Identify which cell holds the provided text, then report its [x, y] central coordinate. 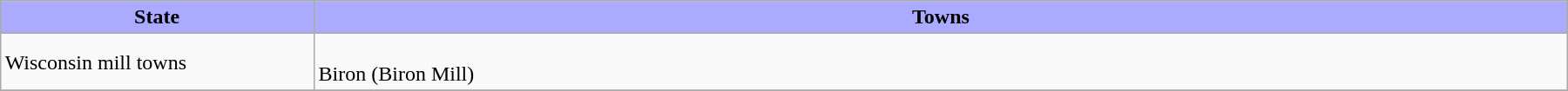
Wisconsin mill towns [157, 62]
Towns [941, 17]
Biron (Biron Mill) [941, 62]
State [157, 17]
